Identify which cell holds the provided text, then report its [x, y] central coordinate. 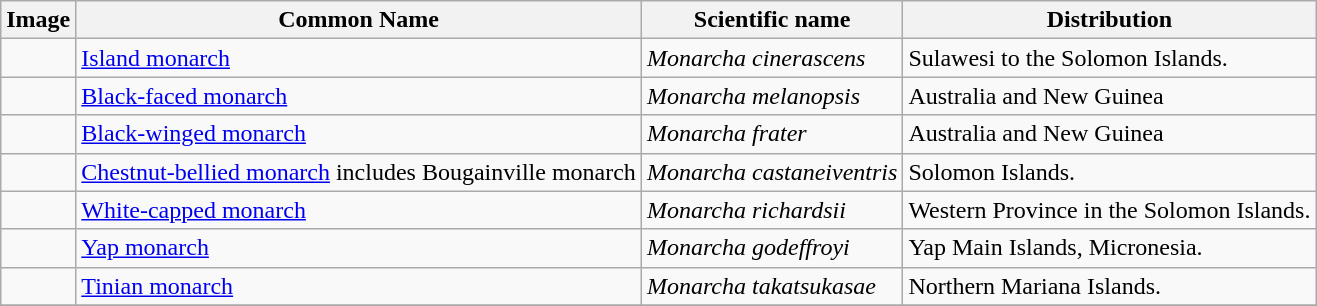
Black-faced monarch [359, 96]
Island monarch [359, 58]
Yap Main Islands, Micronesia. [1110, 248]
Northern Mariana Islands. [1110, 286]
Monarcha godeffroyi [772, 248]
Sulawesi to the Solomon Islands. [1110, 58]
Common Name [359, 20]
Monarcha castaneiventris [772, 172]
Monarcha frater [772, 134]
Solomon Islands. [1110, 172]
Monarcha richardsii [772, 210]
Chestnut-bellied monarch includes Bougainville monarch [359, 172]
Tinian monarch [359, 286]
Image [38, 20]
Yap monarch [359, 248]
Black-winged monarch [359, 134]
Monarcha cinerascens [772, 58]
Scientific name [772, 20]
Monarcha takatsukasae [772, 286]
Distribution [1110, 20]
Western Province in the Solomon Islands. [1110, 210]
White-capped monarch [359, 210]
Monarcha melanopsis [772, 96]
